Capture the cell that displays the provided text and extract its [X, Y] central coordinate. 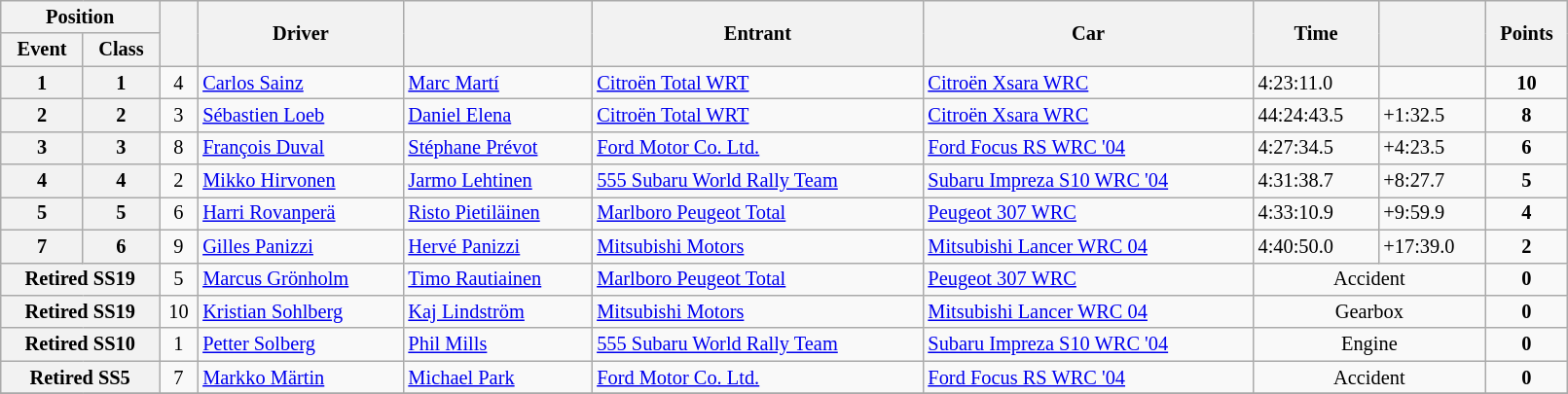
Sébastien Loeb [300, 115]
Markko Märtin [300, 377]
Class [121, 50]
4:31:38.7 [1316, 181]
Risto Pietiläinen [498, 213]
Daniel Elena [498, 115]
4:33:10.9 [1316, 213]
Retired SS10 [80, 344]
Carlos Sainz [300, 83]
Jarmo Lehtinen [498, 181]
Michael Park [498, 377]
Harri Rovanperä [300, 213]
4:23:11.0 [1316, 83]
Marc Martí [498, 83]
Phil Mills [498, 344]
+9:59.9 [1432, 213]
Position [80, 17]
Timo Rautiainen [498, 279]
Marcus Grönholm [300, 279]
Driver [300, 33]
François Duval [300, 148]
Points [1526, 33]
Mikko Hirvonen [300, 181]
Gilles Panizzi [300, 246]
+8:27.7 [1432, 181]
Car [1088, 33]
Petter Solberg [300, 344]
Kristian Sohlberg [300, 311]
Time [1316, 33]
4:27:34.5 [1316, 148]
+17:39.0 [1432, 246]
Hervé Panizzi [498, 246]
Event [43, 50]
9 [179, 246]
Stéphane Prévot [498, 148]
+4:23.5 [1432, 148]
44:24:43.5 [1316, 115]
Entrant [757, 33]
Retired SS5 [80, 377]
+1:32.5 [1432, 115]
Kaj Lindström [498, 311]
Engine [1369, 344]
Gearbox [1369, 311]
4:40:50.0 [1316, 246]
